Provide the [x, y] coordinate of the cell's center where the given text is located.  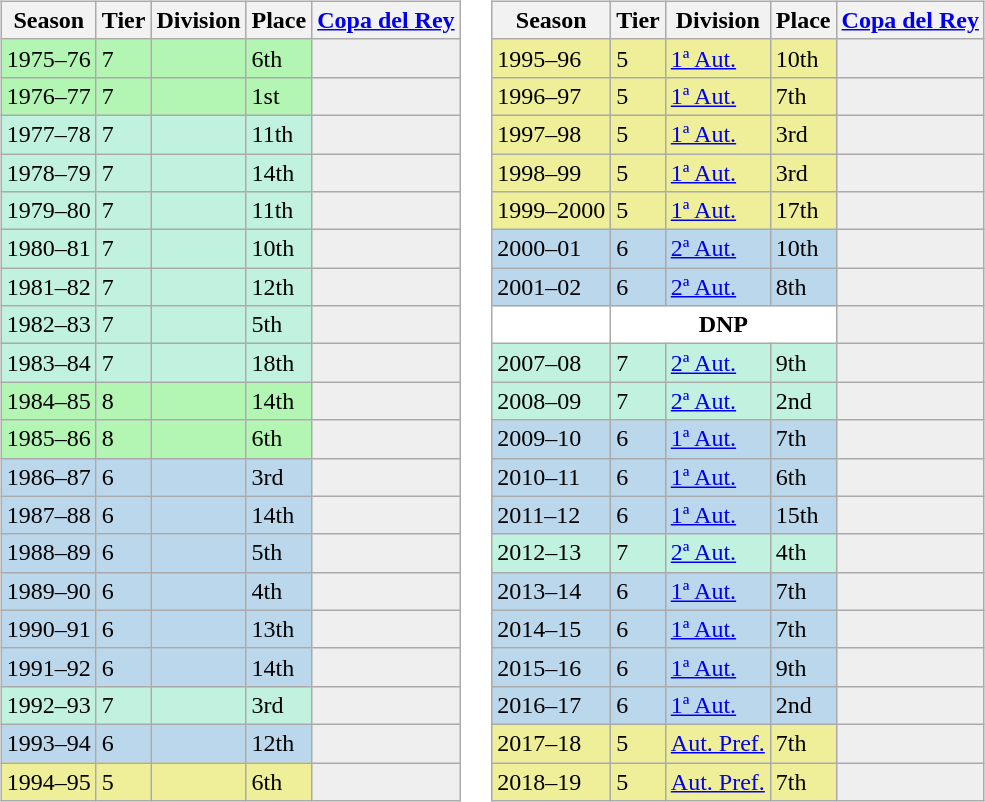
1997–98 [552, 134]
2009–10 [552, 439]
18th [279, 363]
2012–13 [552, 553]
13th [279, 629]
17th [803, 211]
2000–01 [552, 249]
2013–14 [552, 591]
2011–12 [552, 515]
2018–19 [552, 781]
1995–96 [552, 58]
1976–77 [48, 96]
1978–79 [48, 173]
1991–92 [48, 667]
1988–89 [48, 553]
1989–90 [48, 591]
2014–15 [552, 629]
8th [803, 287]
1983–84 [48, 363]
2016–17 [552, 705]
2017–18 [552, 743]
1986–87 [48, 477]
1st [279, 96]
1977–78 [48, 134]
1982–83 [48, 325]
1979–80 [48, 211]
2015–16 [552, 667]
1980–81 [48, 249]
1987–88 [48, 515]
1998–99 [552, 173]
1994–95 [48, 781]
2007–08 [552, 363]
1992–93 [48, 705]
1996–97 [552, 96]
1993–94 [48, 743]
1981–82 [48, 287]
1990–91 [48, 629]
DNP [724, 325]
15th [803, 515]
2010–11 [552, 477]
1985–86 [48, 439]
1975–76 [48, 58]
2008–09 [552, 401]
1999–2000 [552, 211]
1984–85 [48, 401]
2001–02 [552, 287]
